Return the [X, Y] coordinate for the center point of the cell that contains the specified text.  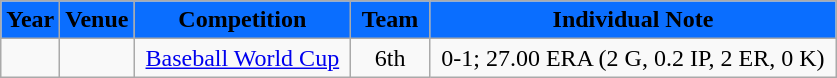
6th [390, 58]
Venue [97, 20]
Team [390, 20]
Competition [242, 20]
Baseball World Cup [242, 58]
0-1; 27.00 ERA (2 G, 0.2 IP, 2 ER, 0 K) [633, 58]
Individual Note [633, 20]
Year [30, 20]
